Determine the (X, Y) coordinate at the center of the cell enclosing the given text.  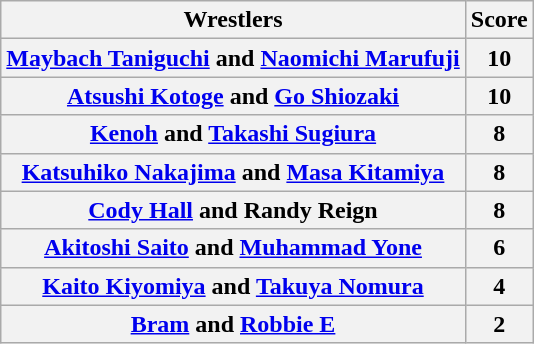
Score (499, 20)
Wrestlers (233, 20)
Akitoshi Saito and Muhammad Yone (233, 248)
Kenoh and Takashi Sugiura (233, 134)
Atsushi Kotoge and Go Shiozaki (233, 96)
2 (499, 324)
4 (499, 286)
Bram and Robbie E (233, 324)
Maybach Taniguchi and Naomichi Marufuji (233, 58)
Kaito Kiyomiya and Takuya Nomura (233, 286)
Cody Hall and Randy Reign (233, 210)
Katsuhiko Nakajima and Masa Kitamiya (233, 172)
6 (499, 248)
